Identify which cell holds the provided text, then report its (x, y) central coordinate. 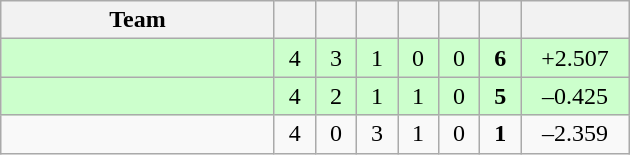
–2.359 (576, 134)
2 (336, 96)
+2.507 (576, 58)
5 (500, 96)
6 (500, 58)
–0.425 (576, 96)
Team (138, 20)
